Find where the given text appears and provide that cell's center as [x, y] coordinate. 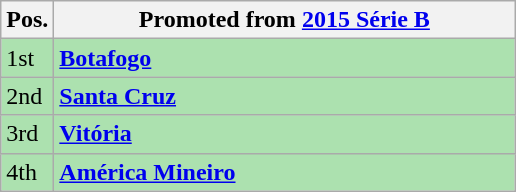
Promoted from 2015 Série B [284, 20]
América Mineiro [284, 172]
Vitória [284, 134]
3rd [28, 134]
Pos. [28, 20]
1st [28, 58]
Botafogo [284, 58]
Santa Cruz [284, 96]
4th [28, 172]
2nd [28, 96]
